Extract the (X, Y) coordinate from the center of the cell holding the provided text.  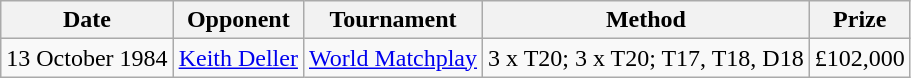
Date (87, 20)
Keith Deller (238, 58)
13 October 1984 (87, 58)
Method (646, 20)
Opponent (238, 20)
Prize (860, 20)
£102,000 (860, 58)
Tournament (392, 20)
World Matchplay (392, 58)
3 x T20; 3 x T20; T17, T18, D18 (646, 58)
